Provide the (x, y) coordinate of the cell's center where the given text is located.  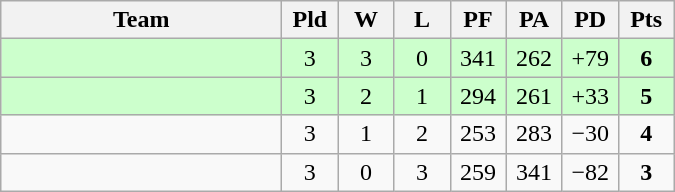
283 (534, 134)
Team (142, 20)
PF (478, 20)
5 (646, 96)
294 (478, 96)
253 (478, 134)
W (366, 20)
−82 (590, 172)
+79 (590, 58)
+33 (590, 96)
6 (646, 58)
L (422, 20)
Pts (646, 20)
PD (590, 20)
4 (646, 134)
259 (478, 172)
Pld (310, 20)
262 (534, 58)
PA (534, 20)
−30 (590, 134)
261 (534, 96)
